Extract the (x, y) coordinate from the center of the cell holding the provided text.  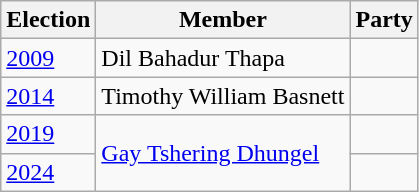
2019 (48, 134)
Gay Tshering Dhungel (223, 153)
2024 (48, 172)
Member (223, 20)
Party (384, 20)
Timothy William Basnett (223, 96)
Election (48, 20)
2009 (48, 58)
2014 (48, 96)
Dil Bahadur Thapa (223, 58)
